Provide the (X, Y) coordinate of the cell's center where the given text is located.  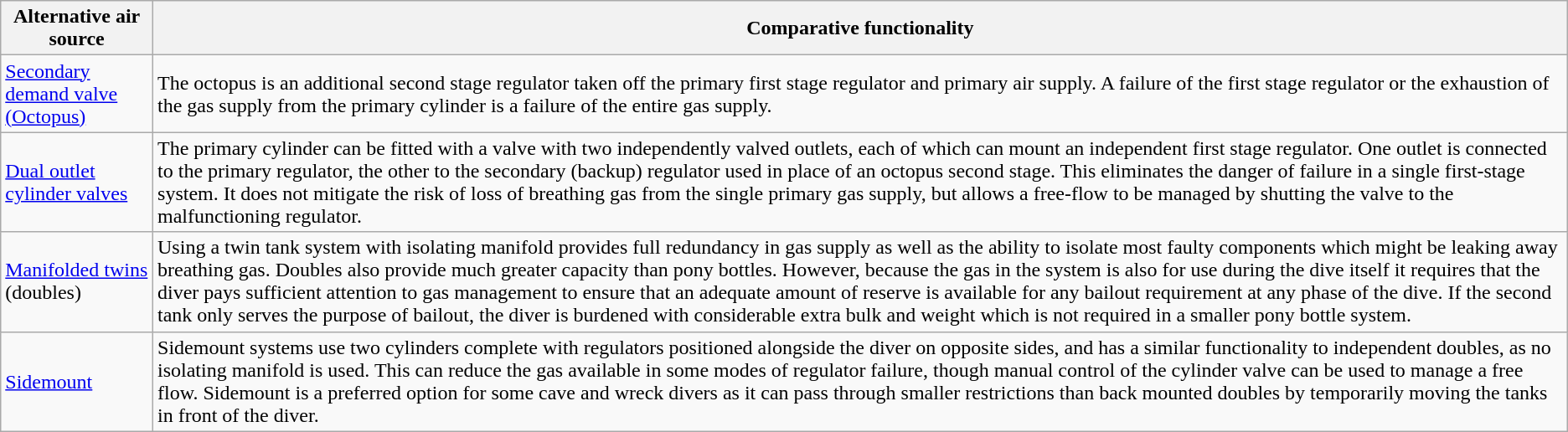
Secondary demand valve (Octopus) (77, 94)
Sidemount (77, 382)
Dual outlet cylinder valves (77, 183)
Manifolded twins (doubles) (77, 281)
Alternative air source (77, 28)
Comparative functionality (861, 28)
